Locate the cell with the specified text and output its [X, Y] center coordinate. 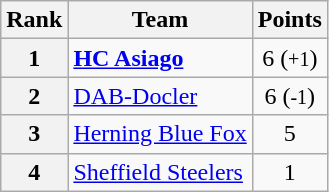
6 (+1) [290, 58]
Rank [34, 20]
Points [290, 20]
6 (-1) [290, 96]
Team [160, 20]
5 [290, 134]
2 [34, 96]
DAB-Docler [160, 96]
4 [34, 172]
HC Asiago [160, 58]
Herning Blue Fox [160, 134]
3 [34, 134]
Sheffield Steelers [160, 172]
